Capture the cell that displays the provided text and extract its (x, y) central coordinate. 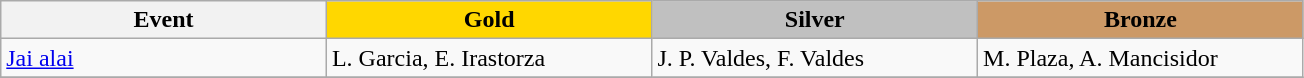
J. P. Valdes, F. Valdes (815, 58)
L. Garcia, E. Irastorza (489, 58)
Event (164, 20)
Silver (815, 20)
Bronze (1141, 20)
Jai alai (164, 58)
M. Plaza, A. Mancisidor (1141, 58)
Gold (489, 20)
